Determine the [X, Y] coordinate at the center of the cell enclosing the given text.  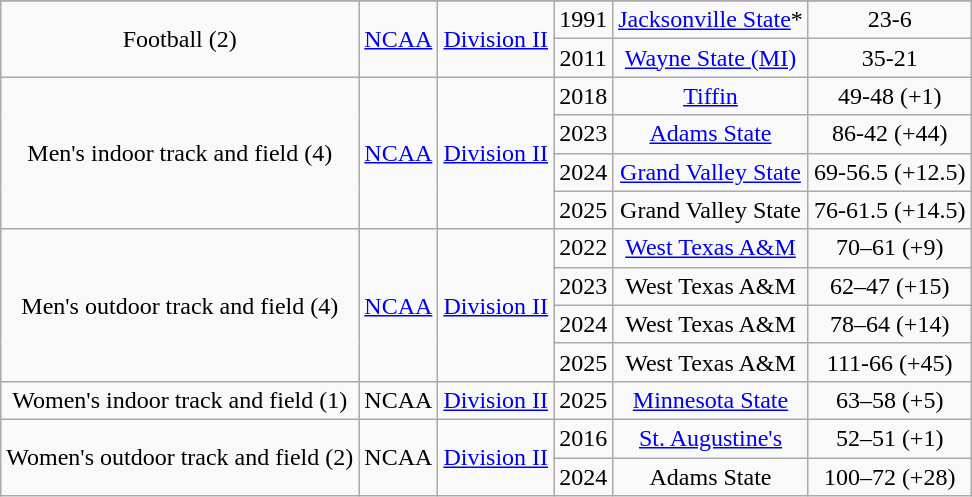
2022 [584, 248]
62–47 (+15) [890, 286]
Jacksonville State* [711, 20]
Football (2) [180, 39]
69-56.5 (+12.5) [890, 172]
Tiffin [711, 96]
111-66 (+45) [890, 362]
35-21 [890, 58]
78–64 (+14) [890, 324]
Women's indoor track and field (1) [180, 400]
2016 [584, 438]
2018 [584, 96]
63–58 (+5) [890, 400]
52–51 (+1) [890, 438]
Women's outdoor track and field (2) [180, 457]
23-6 [890, 20]
86-42 (+44) [890, 134]
Minnesota State [711, 400]
Wayne State (MI) [711, 58]
Men's indoor track and field (4) [180, 153]
St. Augustine's [711, 438]
49-48 (+1) [890, 96]
100–72 (+28) [890, 477]
1991 [584, 20]
70–61 (+9) [890, 248]
Men's outdoor track and field (4) [180, 305]
76-61.5 (+14.5) [890, 210]
2011 [584, 58]
